For the text-containing cell, return its midpoint in [x, y] coordinate format. 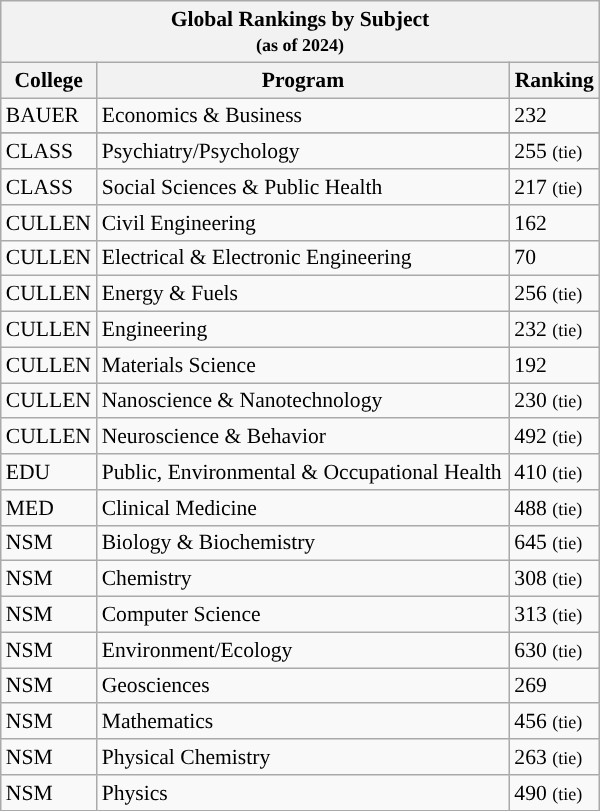
Neuroscience & Behavior [304, 437]
Energy & Fuels [304, 294]
Program [304, 80]
255 (tie) [554, 152]
Geosciences [304, 686]
256 (tie) [554, 294]
Physics [304, 793]
232 (tie) [554, 330]
Mathematics [304, 722]
College [49, 80]
Computer Science [304, 615]
Electrical & Electronic Engineering [304, 258]
192 [554, 365]
492 (tie) [554, 437]
Nanoscience & Nanotechnology [304, 401]
232 [554, 116]
Biology & Biochemistry [304, 543]
MED [49, 508]
230 (tie) [554, 401]
Physical Chemistry [304, 757]
BAUER [49, 116]
Chemistry [304, 579]
456 (tie) [554, 722]
Economics & Business [304, 116]
217 (tie) [554, 187]
Engineering [304, 330]
313 (tie) [554, 615]
308 (tie) [554, 579]
Materials Science [304, 365]
410 (tie) [554, 472]
Environment/Ecology [304, 650]
70 [554, 258]
Psychiatry/Psychology [304, 152]
162 [554, 223]
Global Rankings by Subject(as of 2024) [300, 32]
645 (tie) [554, 543]
Civil Engineering [304, 223]
490 (tie) [554, 793]
630 (tie) [554, 650]
Social Sciences & Public Health [304, 187]
EDU [49, 472]
488 (tie) [554, 508]
Ranking [554, 80]
Public, Environmental & Occupational Health [304, 472]
269 [554, 686]
Clinical Medicine [304, 508]
263 (tie) [554, 757]
